Detect which cell encompasses the target text, then output its (X, Y) center coordinate. 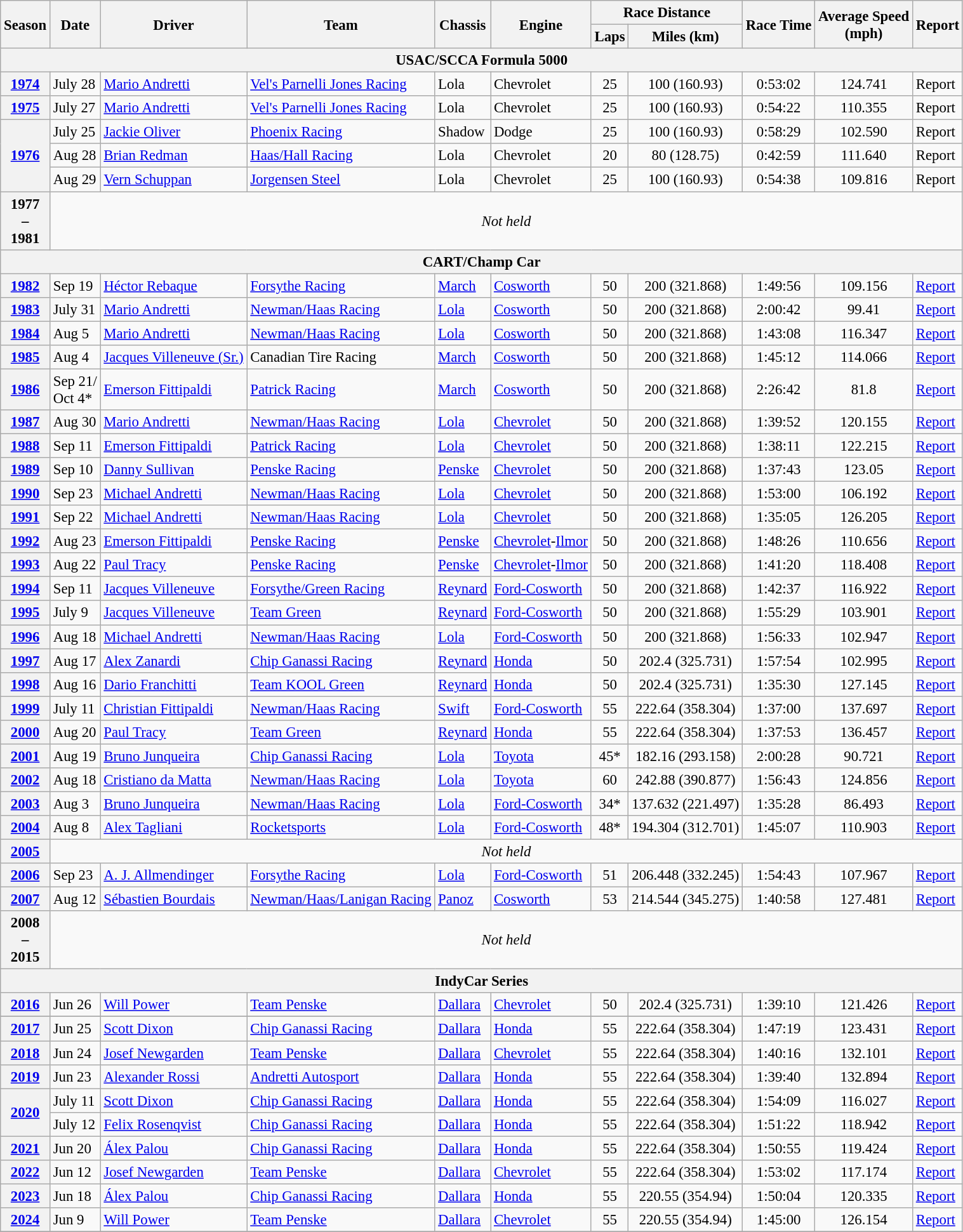
119.424 (864, 1148)
2:26:42 (779, 390)
1:39:52 (779, 422)
1989 (25, 470)
Phoenix Racing (341, 132)
Sep 21/Oct 4* (75, 390)
123.05 (864, 470)
Sébastien Bourdais (174, 899)
2023 (25, 1196)
Jun 25 (75, 1029)
0:42:59 (779, 156)
1:37:43 (779, 470)
1:38:11 (779, 446)
1:45:07 (779, 828)
1977–1981 (25, 221)
Jun 20 (75, 1148)
Team (341, 24)
109.816 (864, 180)
53 (609, 899)
Aug 8 (75, 828)
60 (609, 780)
Sep 10 (75, 470)
2006 (25, 875)
1:35:30 (779, 684)
1:54:09 (779, 1101)
Shadow (463, 132)
1996 (25, 637)
0:58:29 (779, 132)
Aug 4 (75, 357)
Race Distance (667, 13)
Brian Redman (174, 156)
July 28 (75, 84)
Sep 19 (75, 286)
Vern Schuppan (174, 180)
Dario Franchitti (174, 684)
July 12 (75, 1124)
July 27 (75, 108)
Haas/Hall Racing (341, 156)
1990 (25, 494)
1975 (25, 108)
132.101 (864, 1053)
0:54:38 (779, 180)
136.457 (864, 732)
1976 (25, 156)
Chassis (463, 24)
121.426 (864, 1005)
1:48:26 (779, 541)
Date (75, 24)
Alexander Rossi (174, 1076)
102.947 (864, 637)
1:54:43 (779, 875)
118.408 (864, 565)
110.656 (864, 541)
Forsythe/Green Racing (341, 589)
2024 (25, 1220)
Rocketsports (341, 828)
114.066 (864, 357)
Swift (463, 708)
July 25 (75, 132)
Jun 12 (75, 1172)
1:56:43 (779, 780)
122.215 (864, 446)
2:00:42 (779, 309)
1987 (25, 422)
124.856 (864, 780)
86.493 (864, 804)
1:43:08 (779, 333)
1:56:33 (779, 637)
106.192 (864, 494)
Christian Fittipaldi (174, 708)
0:53:02 (779, 84)
Aug 16 (75, 684)
2005 (25, 852)
2019 (25, 1076)
1:50:55 (779, 1148)
USAC/SCCA Formula 5000 (482, 60)
137.697 (864, 708)
Jun 18 (75, 1196)
2007 (25, 899)
1:37:53 (779, 732)
Jun 9 (75, 1220)
111.640 (864, 156)
Dodge (541, 132)
1974 (25, 84)
137.632 (221.497) (686, 804)
Aug 20 (75, 732)
Aug 28 (75, 156)
Team KOOL Green (341, 684)
51 (609, 875)
Aug 19 (75, 756)
Cristiano da Matta (174, 780)
A. J. Allmendinger (174, 875)
126.205 (864, 517)
2016 (25, 1005)
Race Time (779, 24)
1:42:37 (779, 589)
2008–2015 (25, 940)
2002 (25, 780)
Aug 23 (75, 541)
102.590 (864, 132)
Sep 22 (75, 517)
127.145 (864, 684)
Jun 26 (75, 1005)
1:49:56 (779, 286)
Panoz (463, 899)
Aug 29 (75, 180)
120.155 (864, 422)
120.335 (864, 1196)
1:39:10 (779, 1005)
Felix Rosenqvist (174, 1124)
103.901 (864, 613)
Engine (541, 24)
IndyCar Series (482, 981)
109.156 (864, 286)
116.027 (864, 1101)
Héctor Rebaque (174, 286)
48* (609, 828)
118.942 (864, 1124)
Alex Tagliani (174, 828)
110.903 (864, 828)
Aug 30 (75, 422)
Driver (174, 24)
0:54:22 (779, 108)
1999 (25, 708)
2000 (25, 732)
1:51:22 (779, 1124)
1:45:12 (779, 357)
1997 (25, 661)
1:45:00 (779, 1220)
1986 (25, 390)
Miles (km) (686, 37)
2001 (25, 756)
Jun 24 (75, 1053)
2021 (25, 1148)
July 9 (75, 613)
2:00:28 (779, 756)
102.995 (864, 661)
1:40:58 (779, 899)
Jackie Oliver (174, 132)
1984 (25, 333)
1993 (25, 565)
1:39:40 (779, 1076)
99.41 (864, 309)
2018 (25, 1053)
1:57:54 (779, 661)
Aug 3 (75, 804)
Andretti Autosport (341, 1076)
Newman/Haas/Lanigan Racing (341, 899)
Jorgensen Steel (341, 180)
1:40:16 (779, 1053)
1991 (25, 517)
123.431 (864, 1029)
90.721 (864, 756)
206.448 (332.245) (686, 875)
182.16 (293.158) (686, 756)
2017 (25, 1029)
20 (609, 156)
194.304 (312.701) (686, 828)
July 31 (75, 309)
1:53:00 (779, 494)
1:55:29 (779, 613)
Danny Sullivan (174, 470)
1:41:20 (779, 565)
Canadian Tire Racing (341, 357)
Jun 23 (75, 1076)
CART/Champ Car (482, 262)
116.922 (864, 589)
Aug 5 (75, 333)
214.544 (345.275) (686, 899)
2020 (25, 1112)
1985 (25, 357)
Jacques Villeneuve (Sr.) (174, 357)
Aug 22 (75, 565)
Laps (609, 37)
107.967 (864, 875)
2003 (25, 804)
1:47:19 (779, 1029)
1:35:28 (779, 804)
1995 (25, 613)
81.8 (864, 390)
1988 (25, 446)
2004 (25, 828)
116.347 (864, 333)
80 (128.75) (686, 156)
Average Speed(mph) (864, 24)
132.894 (864, 1076)
242.88 (390.877) (686, 780)
Season (25, 24)
1994 (25, 589)
Aug 12 (75, 899)
1992 (25, 541)
127.481 (864, 899)
2022 (25, 1172)
1998 (25, 684)
Aug 17 (75, 661)
34* (609, 804)
124.741 (864, 84)
1982 (25, 286)
110.355 (864, 108)
1:35:05 (779, 517)
1:53:02 (779, 1172)
126.154 (864, 1220)
1:37:00 (779, 708)
1983 (25, 309)
45* (609, 756)
1:50:04 (779, 1196)
Alex Zanardi (174, 661)
117.174 (864, 1172)
